For the text-containing cell, return its midpoint in [X, Y] coordinate format. 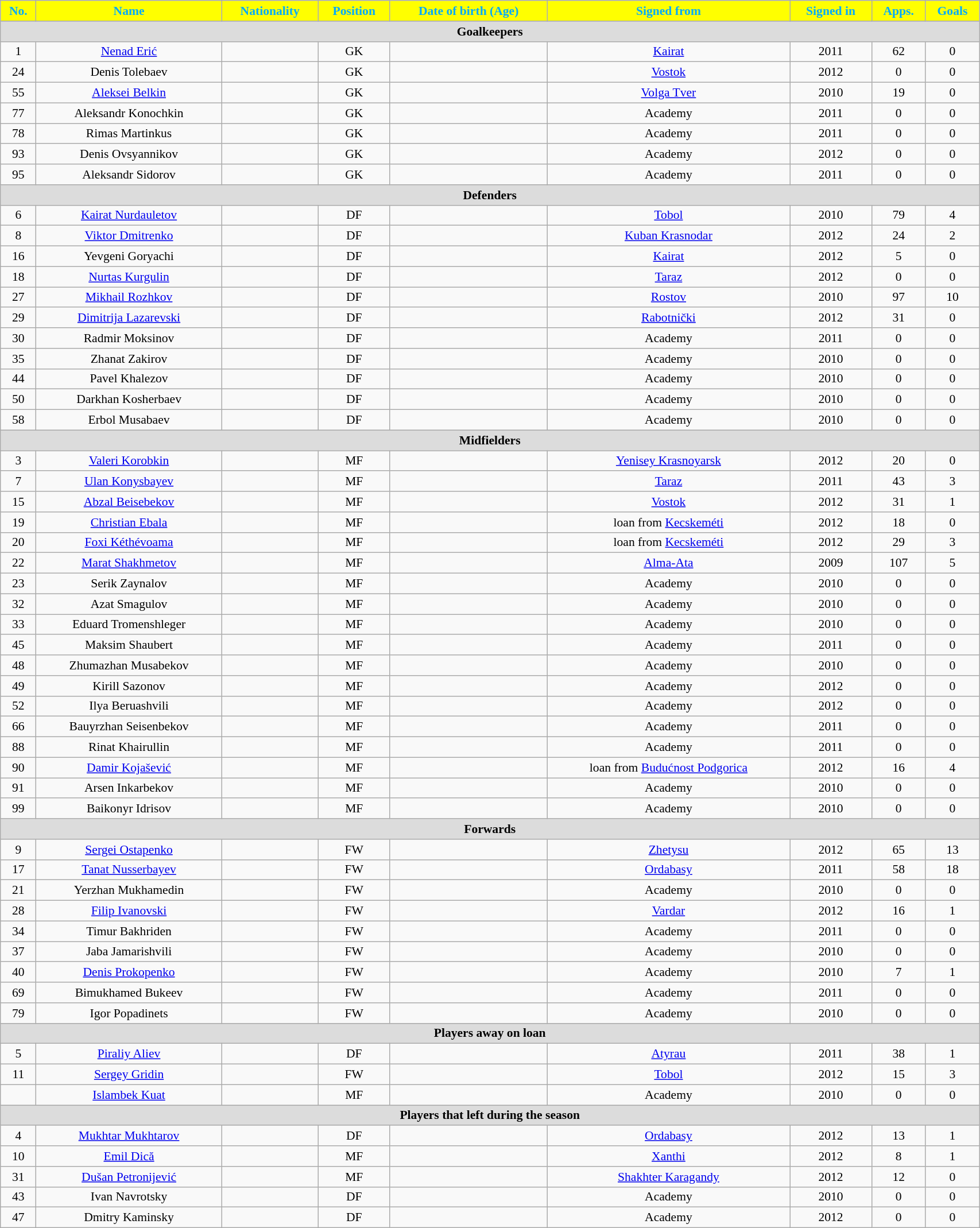
88 [18, 747]
Emil Dică [129, 1156]
Midfielders [490, 440]
Alma-Ata [668, 563]
49 [18, 686]
45 [18, 645]
Signed from [668, 11]
Tanat Nusserbayev [129, 870]
28 [18, 911]
9 [18, 850]
Nenad Erić [129, 52]
Marat Shakhmetov [129, 563]
52 [18, 706]
Timur Bakhriden [129, 931]
2 [952, 236]
22 [18, 563]
Piraliy Aliev [129, 1054]
Mikhail Rozhkov [129, 297]
Denis Ovsyannikov [129, 154]
Nationality [270, 11]
Sergei Ostapenko [129, 850]
Filip Ivanovski [129, 911]
95 [18, 175]
Vardar [668, 911]
Name [129, 11]
Xanthi [668, 1156]
Position [354, 11]
Kirill Sazonov [129, 686]
Rinat Khairullin [129, 747]
Pavel Khalezov [129, 379]
Apps. [898, 11]
Baikonyr Idrisov [129, 809]
Valeri Korobkin [129, 461]
Eduard Tromenshleger [129, 625]
23 [18, 584]
40 [18, 973]
107 [898, 563]
Arsen Inkarbekov [129, 788]
69 [18, 993]
38 [898, 1054]
Dimitrija Lazarevski [129, 318]
47 [18, 1218]
97 [898, 297]
Zhanat Zakirov [129, 359]
Aleksandr Sidorov [129, 175]
Goals [952, 11]
34 [18, 931]
Bimukhamed Bukeev [129, 993]
35 [18, 359]
Abzal Beisebekov [129, 502]
Players away on loan [490, 1033]
12 [898, 1177]
66 [18, 727]
Radmir Moksinov [129, 338]
Foxi Kéthévoama [129, 543]
Serik Zaynalov [129, 584]
Yerzhan Mukhamedin [129, 890]
50 [18, 400]
Maksim Shaubert [129, 645]
Christian Ebala [129, 522]
Rabotnički [668, 318]
11 [18, 1075]
Igor Popadinets [129, 1013]
65 [898, 850]
21 [18, 890]
Islambek Kuat [129, 1095]
6 [18, 215]
Darkhan Kosherbaev [129, 400]
37 [18, 952]
Kuban Krasnodar [668, 236]
Erbol Musabaev [129, 420]
44 [18, 379]
77 [18, 113]
Forwards [490, 829]
17 [18, 870]
Signed in [831, 11]
Shakhter Karagandy [668, 1177]
Players that left during the season [490, 1115]
78 [18, 134]
Denis Tolebaev [129, 72]
Nurtas Kurgulin [129, 277]
Yevgeni Goryachi [129, 257]
32 [18, 604]
93 [18, 154]
Goalkeepers [490, 32]
Date of birth (Age) [468, 11]
Rostov [668, 297]
30 [18, 338]
62 [898, 52]
Jaba Jamarishvili [129, 952]
Volga Tver [668, 93]
91 [18, 788]
Damir Kojašević [129, 768]
55 [18, 93]
Azat Smagulov [129, 604]
Aleksandr Konochkin [129, 113]
27 [18, 297]
Atyrau [668, 1054]
Rimas Martinkus [129, 134]
No. [18, 11]
90 [18, 768]
Ivan Navrotsky [129, 1197]
Zhetysu [668, 850]
Mukhtar Mukhtarov [129, 1136]
Viktor Dmitrenko [129, 236]
Zhumazhan Musabekov [129, 665]
99 [18, 809]
Defenders [490, 195]
Ilya Beruashvili [129, 706]
Kairat Nurdauletov [129, 215]
Yenisey Krasnoyarsk [668, 461]
Bauyrzhan Seisenbekov [129, 727]
Ulan Konysbayev [129, 482]
Dušan Petronijević [129, 1177]
2009 [831, 563]
48 [18, 665]
Aleksei Belkin [129, 93]
33 [18, 625]
Dmitry Kaminsky [129, 1218]
Denis Prokopenko [129, 973]
loan from Budućnost Podgorica [668, 768]
Sergey Gridin [129, 1075]
